Pinpoint the cell where the given text exists, returning its (x, y) midpoint coordinate. 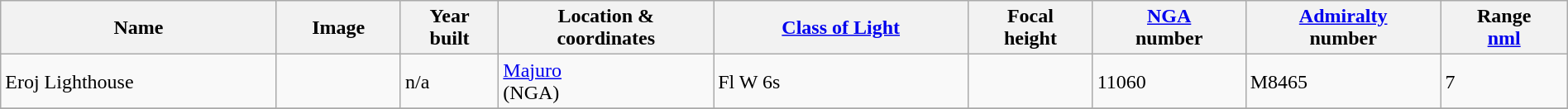
Name (139, 28)
Fl W 6s (841, 81)
Class of Light (841, 28)
Yearbuilt (449, 28)
11060 (1169, 81)
Image (338, 28)
Location & coordinates (606, 28)
Eroj Lighthouse (139, 81)
M8465 (1343, 81)
Admiraltynumber (1343, 28)
NGAnumber (1169, 28)
7 (1503, 81)
Focalheight (1030, 28)
n/a (449, 81)
Majuro (NGA) (606, 81)
Rangenml (1503, 28)
